Extract the (x, y) coordinate from the center of the cell holding the provided text.  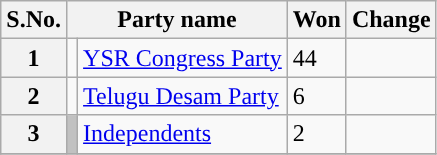
3 (34, 134)
Won (316, 20)
44 (316, 58)
S.No. (34, 20)
Party name (176, 20)
Independents (183, 134)
1 (34, 58)
YSR Congress Party (183, 58)
6 (316, 96)
Change (391, 20)
Telugu Desam Party (183, 96)
